Identify which cell holds the provided text, then report its (X, Y) central coordinate. 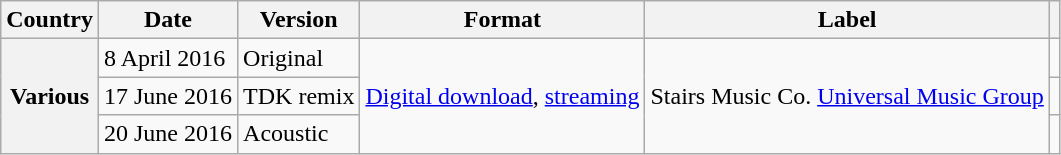
Digital download, streaming (502, 96)
Date (168, 20)
Stairs Music Co. Universal Music Group (847, 96)
TDK remix (299, 96)
Format (502, 20)
Country (50, 20)
20 June 2016 (168, 134)
Label (847, 20)
8 April 2016 (168, 58)
Various (50, 96)
Acoustic (299, 134)
17 June 2016 (168, 96)
Version (299, 20)
Original (299, 58)
